Identify which cell holds the provided text, then report its [X, Y] central coordinate. 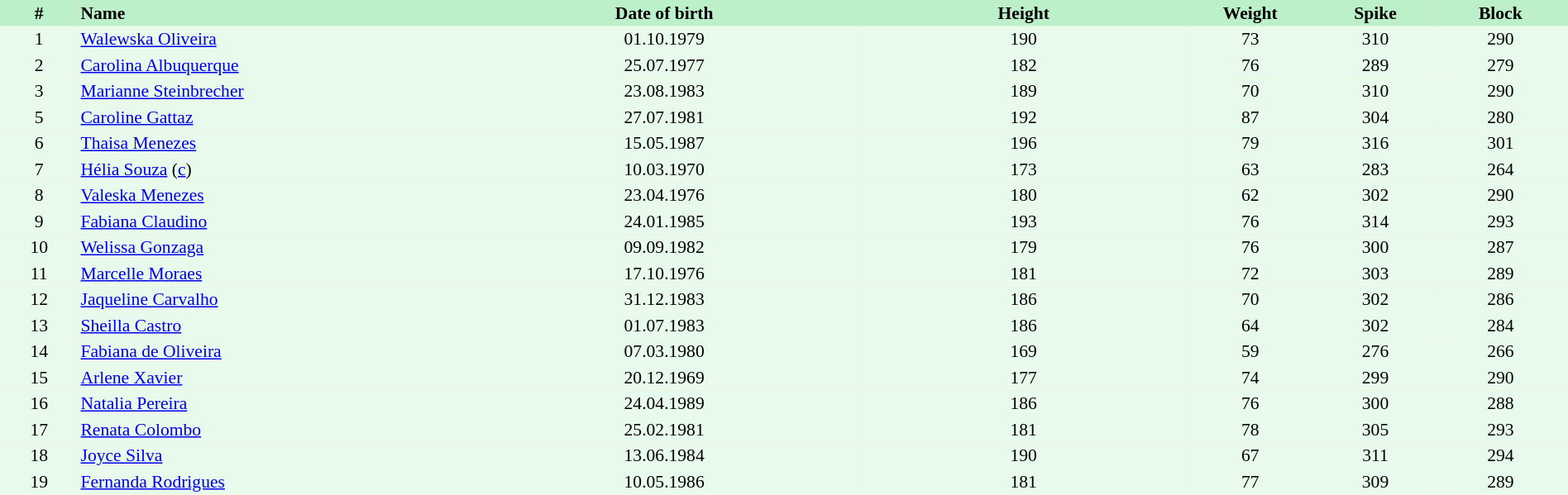
Natalia Pereira [273, 403]
192 [1024, 117]
Date of birth [664, 13]
283 [1374, 169]
15 [39, 378]
72 [1250, 274]
14 [39, 352]
9 [39, 221]
09.09.1982 [664, 248]
169 [1024, 352]
5 [39, 117]
59 [1250, 352]
303 [1374, 274]
Hélia Souza (c) [273, 169]
189 [1024, 91]
10.03.1970 [664, 169]
74 [1250, 378]
304 [1374, 117]
301 [1500, 144]
284 [1500, 326]
173 [1024, 169]
20.12.1969 [664, 378]
87 [1250, 117]
13 [39, 326]
196 [1024, 144]
182 [1024, 65]
Arlene Xavier [273, 378]
280 [1500, 117]
177 [1024, 378]
8 [39, 195]
276 [1374, 352]
299 [1374, 378]
25.07.1977 [664, 65]
Jaqueline Carvalho [273, 299]
18 [39, 456]
16 [39, 403]
193 [1024, 221]
287 [1500, 248]
Name [273, 13]
Welissa Gonzaga [273, 248]
3 [39, 91]
279 [1500, 65]
10 [39, 248]
67 [1250, 456]
Valeska Menezes [273, 195]
07.03.1980 [664, 352]
77 [1250, 482]
2 [39, 65]
64 [1250, 326]
Fabiana Claudino [273, 221]
13.06.1984 [664, 456]
Spike [1374, 13]
31.12.1983 [664, 299]
10.05.1986 [664, 482]
Walewska Oliveira [273, 40]
266 [1500, 352]
Caroline Gattaz [273, 117]
Marianne Steinbrecher [273, 91]
Height [1024, 13]
23.08.1983 [664, 91]
Thaisa Menezes [273, 144]
6 [39, 144]
24.01.1985 [664, 221]
25.02.1981 [664, 430]
23.04.1976 [664, 195]
316 [1374, 144]
Sheilla Castro [273, 326]
12 [39, 299]
305 [1374, 430]
294 [1500, 456]
Block [1500, 13]
309 [1374, 482]
179 [1024, 248]
15.05.1987 [664, 144]
63 [1250, 169]
Marcelle Moraes [273, 274]
19 [39, 482]
264 [1500, 169]
288 [1500, 403]
17.10.1976 [664, 274]
79 [1250, 144]
311 [1374, 456]
314 [1374, 221]
01.10.1979 [664, 40]
27.07.1981 [664, 117]
17 [39, 430]
1 [39, 40]
180 [1024, 195]
Fernanda Rodrigues [273, 482]
78 [1250, 430]
Weight [1250, 13]
# [39, 13]
62 [1250, 195]
11 [39, 274]
286 [1500, 299]
Fabiana de Oliveira [273, 352]
73 [1250, 40]
Renata Colombo [273, 430]
24.04.1989 [664, 403]
01.07.1983 [664, 326]
Carolina Albuquerque [273, 65]
Joyce Silva [273, 456]
7 [39, 169]
